Capture the cell that displays the provided text and extract its (x, y) central coordinate. 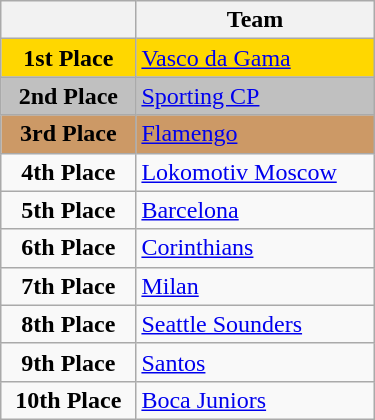
10th Place (68, 400)
5th Place (68, 210)
Vasco da Gama (255, 58)
Lokomotiv Moscow (255, 172)
Barcelona (255, 210)
2nd Place (68, 96)
Boca Juniors (255, 400)
9th Place (68, 362)
Flamengo (255, 134)
Santos (255, 362)
Team (255, 20)
3rd Place (68, 134)
8th Place (68, 324)
1st Place (68, 58)
4th Place (68, 172)
Sporting CP (255, 96)
Corinthians (255, 248)
Milan (255, 286)
Seattle Sounders (255, 324)
6th Place (68, 248)
7th Place (68, 286)
